Output the [X, Y] coordinate of the center of the cell containing the given text.  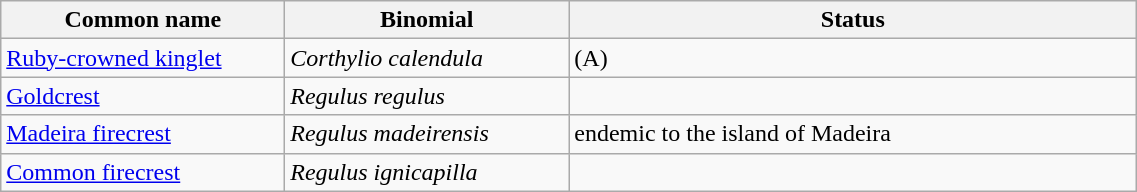
Binomial [427, 20]
(A) [853, 58]
Corthylio calendula [427, 58]
Regulus ignicapilla [427, 172]
Ruby-crowned kinglet [143, 58]
Common name [143, 20]
Regulus regulus [427, 96]
endemic to the island of Madeira [853, 134]
Goldcrest [143, 96]
Common firecrest [143, 172]
Status [853, 20]
Madeira firecrest [143, 134]
Regulus madeirensis [427, 134]
